From the cell containing the given text, extract its center point as [x, y] coordinate. 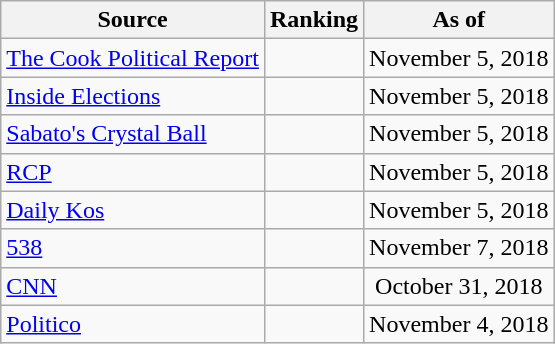
Politico [133, 324]
November 7, 2018 [459, 248]
538 [133, 248]
November 4, 2018 [459, 324]
As of [459, 20]
Source [133, 20]
Inside Elections [133, 96]
October 31, 2018 [459, 286]
The Cook Political Report [133, 58]
Ranking [314, 20]
RCP [133, 172]
CNN [133, 286]
Sabato's Crystal Ball [133, 134]
Daily Kos [133, 210]
